Determine the [X, Y] coordinate at the center of the cell enclosing the given text.  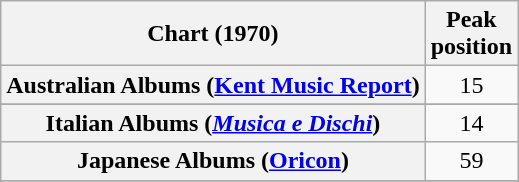
15 [471, 85]
14 [471, 123]
Italian Albums (Musica e Dischi) [213, 123]
Peakposition [471, 34]
59 [471, 161]
Japanese Albums (Oricon) [213, 161]
Australian Albums (Kent Music Report) [213, 85]
Chart (1970) [213, 34]
